Find where the given text appears and provide that cell's center as [x, y] coordinate. 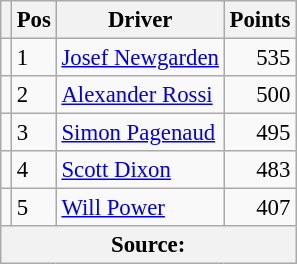
Will Power [140, 208]
5 [34, 208]
4 [34, 170]
407 [260, 208]
3 [34, 133]
483 [260, 170]
500 [260, 95]
2 [34, 95]
Scott Dixon [140, 170]
Source: [148, 245]
495 [260, 133]
Pos [34, 20]
Driver [140, 20]
Josef Newgarden [140, 58]
1 [34, 58]
Simon Pagenaud [140, 133]
Alexander Rossi [140, 95]
Points [260, 20]
535 [260, 58]
